Search for the cell housing the specified text and yield its [x, y] center coordinate. 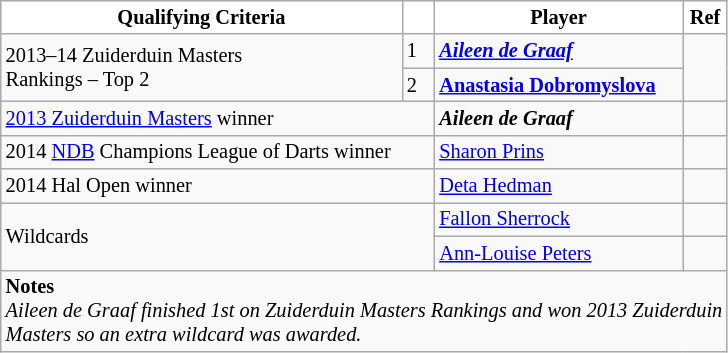
Sharon Prins [558, 152]
1 [418, 51]
Wildcards [218, 236]
2014 NDB Champions League of Darts winner [218, 152]
Qualifying Criteria [202, 17]
Player [558, 17]
2013–14 Zuiderduin MastersRankings – Top 2 [202, 68]
Deta Hedman [558, 186]
Fallon Sherrock [558, 219]
Ref [705, 17]
2014 Hal Open winner [218, 186]
Anastasia Dobromyslova [558, 85]
NotesAileen de Graaf finished 1st on Zuiderduin Masters Rankings and won 2013 ZuiderduinMasters so an extra wildcard was awarded. [364, 311]
2 [418, 85]
2013 Zuiderduin Masters winner [218, 118]
Ann-Louise Peters [558, 253]
